Capture the cell that displays the provided text and extract its [x, y] central coordinate. 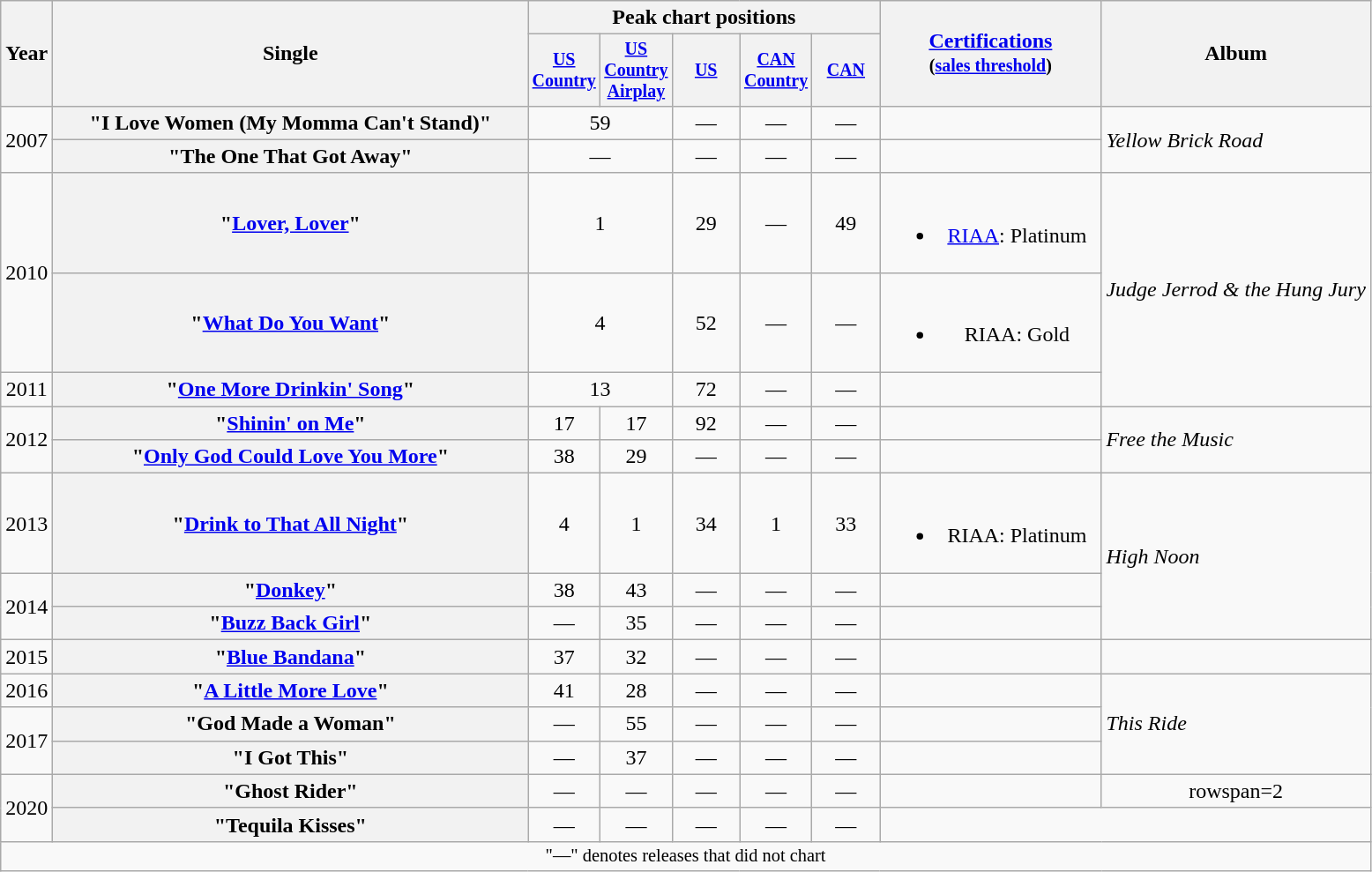
49 [846, 222]
2016 [26, 690]
52 [705, 323]
"Shinin' on Me" [291, 423]
"I Love Women (My Momma Can't Stand)" [291, 123]
2007 [26, 139]
"Tequila Kisses" [291, 824]
32 [637, 657]
Free the Music [1236, 440]
CAN [846, 71]
"Drink to That All Night" [291, 524]
2010 [26, 272]
US Country [564, 71]
"Blue Bandana" [291, 657]
2015 [26, 657]
Single [291, 54]
"Ghost Rider" [291, 791]
33 [846, 524]
"Donkey" [291, 590]
59 [600, 123]
28 [637, 690]
2013 [26, 524]
CAN Country [776, 71]
92 [705, 423]
US Country Airplay [637, 71]
US [705, 71]
34 [705, 524]
Yellow Brick Road [1236, 139]
43 [637, 590]
Judge Jerrod & the Hung Jury [1236, 289]
Certifications(sales threshold) [991, 54]
"What Do You Want" [291, 323]
"One More Drinkin' Song" [291, 390]
35 [637, 623]
41 [564, 690]
2014 [26, 607]
"God Made a Woman" [291, 724]
"Lover, Lover" [291, 222]
"—" denotes releases that did not chart [686, 856]
rowspan=2 [1236, 791]
Peak chart positions [704, 18]
13 [600, 390]
High Noon [1236, 557]
Album [1236, 54]
2012 [26, 440]
RIAA: Gold [991, 323]
72 [705, 390]
"I Got This" [291, 757]
"Buzz Back Girl" [291, 623]
2020 [26, 808]
Year [26, 54]
"The One That Got Away" [291, 156]
2017 [26, 741]
"Only God Could Love You More" [291, 457]
55 [637, 724]
"A Little More Love" [291, 690]
This Ride [1236, 724]
2011 [26, 390]
